Provide the [x, y] coordinate of the cell's center where the given text is located.  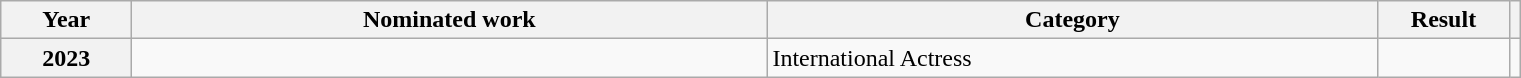
International Actress [1072, 58]
2023 [66, 58]
Nominated work [450, 20]
Category [1072, 20]
Result [1444, 20]
Year [66, 20]
